Scan for the cell matching the given text and deliver its [x, y] coordinate at center. 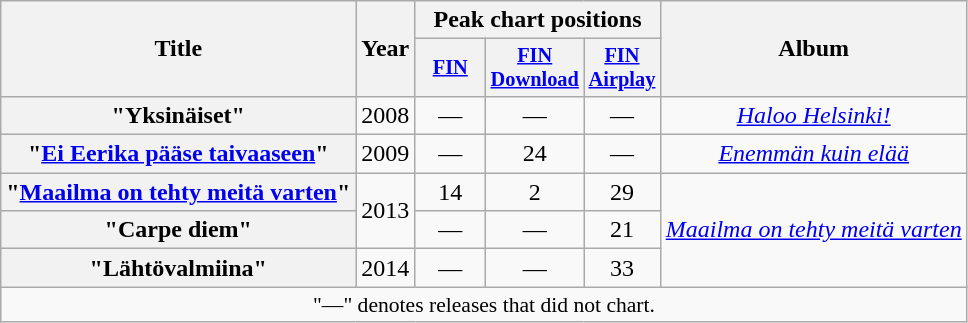
"Yksinäiset" [178, 115]
FIN [450, 68]
"Ei Eerika pääse taivaaseen" [178, 154]
"—" denotes releases that did not chart. [484, 305]
21 [622, 230]
"Carpe diem" [178, 230]
2013 [386, 211]
Maailma on tehty meitä varten [814, 230]
24 [535, 154]
Title [178, 49]
29 [622, 192]
2 [535, 192]
Enemmän kuin elää [814, 154]
2008 [386, 115]
Album [814, 49]
"Maailma on tehty meitä varten" [178, 192]
2014 [386, 268]
14 [450, 192]
2009 [386, 154]
FINAirplay [622, 68]
33 [622, 268]
FINDownload [535, 68]
"Lähtövalmiina" [178, 268]
Haloo Helsinki! [814, 115]
Year [386, 49]
Peak chart positions [538, 20]
